Output the [X, Y] coordinate of the center of the cell containing the given text.  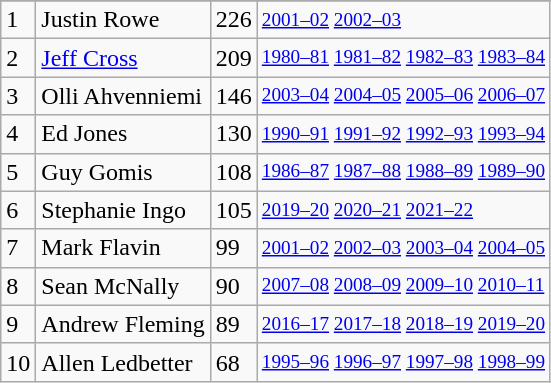
Olli Ahvenniemi [123, 96]
1 [18, 20]
1995–96 1996–97 1997–98 1998–99 [403, 362]
2001–02 2002–03 [403, 20]
99 [234, 248]
1990–91 1991–92 1992–93 1993–94 [403, 134]
89 [234, 324]
6 [18, 210]
108 [234, 172]
2019–20 2020–21 2021–22 [403, 210]
2016–17 2017–18 2018–19 2019–20 [403, 324]
2007–08 2008–09 2009–10 2010–11 [403, 286]
90 [234, 286]
Mark Flavin [123, 248]
7 [18, 248]
226 [234, 20]
Andrew Fleming [123, 324]
209 [234, 58]
2 [18, 58]
1986–87 1987–88 1988–89 1989–90 [403, 172]
1980–81 1981–82 1982–83 1983–84 [403, 58]
Allen Ledbetter [123, 362]
10 [18, 362]
Jeff Cross [123, 58]
Guy Gomis [123, 172]
130 [234, 134]
Sean McNally [123, 286]
146 [234, 96]
2003–04 2004–05 2005–06 2006–07 [403, 96]
4 [18, 134]
68 [234, 362]
5 [18, 172]
2001–02 2002–03 2003–04 2004–05 [403, 248]
8 [18, 286]
Justin Rowe [123, 20]
105 [234, 210]
9 [18, 324]
Ed Jones [123, 134]
Stephanie Ingo [123, 210]
3 [18, 96]
